Scan for the cell matching the given text and deliver its (X, Y) coordinate at center. 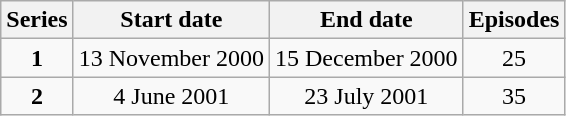
End date (366, 20)
2 (37, 96)
23 July 2001 (366, 96)
Start date (171, 20)
1 (37, 58)
4 June 2001 (171, 96)
25 (514, 58)
Episodes (514, 20)
13 November 2000 (171, 58)
15 December 2000 (366, 58)
Series (37, 20)
35 (514, 96)
